For the text-containing cell, return its midpoint in [X, Y] coordinate format. 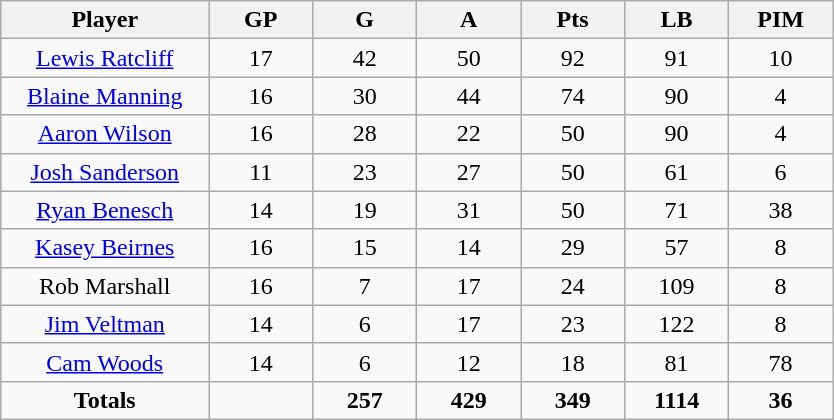
Ryan Benesch [105, 210]
12 [469, 362]
Pts [573, 20]
Aaron Wilson [105, 134]
Blaine Manning [105, 96]
LB [677, 20]
81 [677, 362]
11 [261, 172]
Rob Marshall [105, 286]
38 [781, 210]
Lewis Ratcliff [105, 58]
10 [781, 58]
29 [573, 248]
Jim Veltman [105, 324]
Cam Woods [105, 362]
GP [261, 20]
429 [469, 400]
91 [677, 58]
19 [365, 210]
22 [469, 134]
109 [677, 286]
Josh Sanderson [105, 172]
Player [105, 20]
74 [573, 96]
92 [573, 58]
18 [573, 362]
A [469, 20]
27 [469, 172]
44 [469, 96]
36 [781, 400]
57 [677, 248]
257 [365, 400]
G [365, 20]
1114 [677, 400]
71 [677, 210]
24 [573, 286]
349 [573, 400]
61 [677, 172]
Totals [105, 400]
PIM [781, 20]
15 [365, 248]
78 [781, 362]
122 [677, 324]
30 [365, 96]
28 [365, 134]
Kasey Beirnes [105, 248]
7 [365, 286]
42 [365, 58]
31 [469, 210]
